Extract the (x, y) coordinate from the center of the cell holding the provided text.  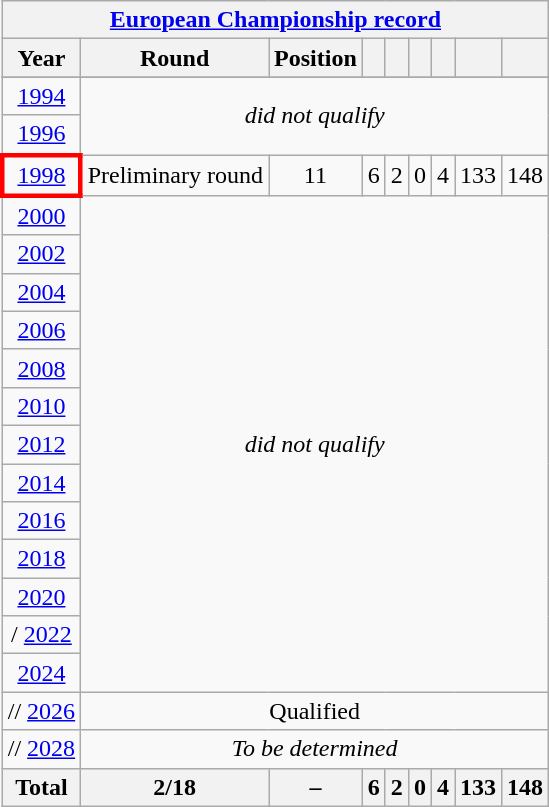
2024 (41, 673)
Round (175, 58)
Preliminary round (175, 174)
2000 (41, 216)
2020 (41, 597)
// 2028 (41, 749)
To be determined (315, 749)
1996 (41, 135)
2010 (41, 406)
1994 (41, 96)
11 (316, 174)
2018 (41, 559)
Position (316, 58)
2014 (41, 483)
1998 (41, 174)
2012 (41, 444)
2016 (41, 521)
2008 (41, 368)
Qualified (315, 711)
2006 (41, 330)
Total (41, 787)
2002 (41, 254)
2004 (41, 292)
Year (41, 58)
2/18 (175, 787)
// 2026 (41, 711)
European Championship record (275, 20)
/ 2022 (41, 635)
– (316, 787)
